Output the (X, Y) coordinate of the center of the cell containing the given text.  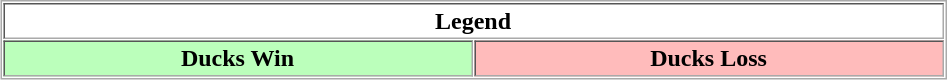
Ducks Loss (709, 58)
Legend (473, 21)
Ducks Win (238, 58)
